Find where the given text appears and provide that cell's center as [X, Y] coordinate. 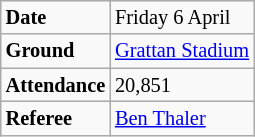
Date [56, 17]
Referee [56, 118]
Friday 6 April [182, 17]
Ground [56, 51]
Grattan Stadium [182, 51]
Ben Thaler [182, 118]
20,851 [182, 85]
Attendance [56, 85]
